Scan for the cell matching the given text and deliver its (X, Y) coordinate at center. 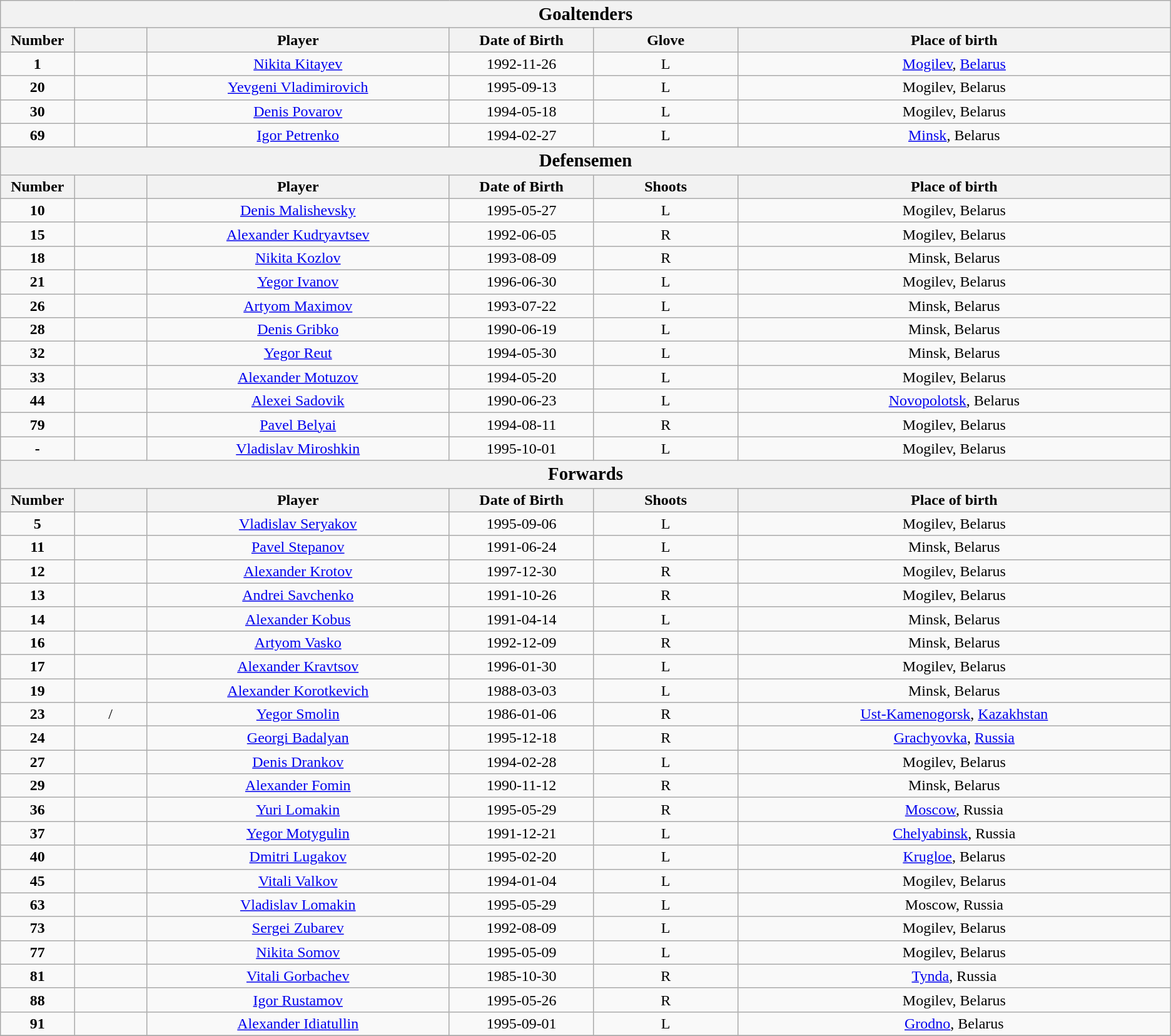
15 (38, 234)
1995-02-20 (522, 857)
1994-05-20 (522, 377)
1991-12-21 (522, 833)
1995-05-27 (522, 210)
23 (38, 714)
Denis Gribko (298, 330)
1995-09-06 (522, 524)
1988-03-03 (522, 690)
Alexander Idiatullin (298, 1023)
- (38, 449)
13 (38, 595)
40 (38, 857)
1995-12-18 (522, 738)
Alexander Kudryavtsev (298, 234)
Denis Malishevsky (298, 210)
28 (38, 330)
Yevgeni Vladimirovich (298, 88)
Yuri Lomakin (298, 810)
Tynda, Russia (954, 976)
63 (38, 905)
21 (38, 282)
Artyom Maximov (298, 306)
Yegor Ivanov (298, 282)
1992-11-26 (522, 64)
44 (38, 401)
Forwards (585, 474)
Grodno, Belarus (954, 1023)
1992-12-09 (522, 642)
33 (38, 377)
32 (38, 353)
1994-02-28 (522, 762)
Nikita Somov (298, 952)
1992-06-05 (522, 234)
1997-12-30 (522, 571)
36 (38, 810)
Pavel Belyai (298, 425)
Vitali Gorbachev (298, 976)
69 (38, 135)
1995-09-01 (522, 1023)
1995-05-26 (522, 1000)
Andrei Savchenko (298, 595)
14 (38, 619)
88 (38, 1000)
1985-10-30 (522, 976)
Grachyovka, Russia (954, 738)
1991-06-24 (522, 547)
73 (38, 928)
1994-02-27 (522, 135)
16 (38, 642)
1991-04-14 (522, 619)
1990-06-19 (522, 330)
77 (38, 952)
1995-09-13 (522, 88)
1996-06-30 (522, 282)
Georgi Badalyan (298, 738)
Alexander Krotov (298, 571)
Yegor Motygulin (298, 833)
1991-10-26 (522, 595)
Denis Povarov (298, 111)
1993-07-22 (522, 306)
26 (38, 306)
81 (38, 976)
12 (38, 571)
Denis Drankov (298, 762)
Alexei Sadovik (298, 401)
1994-08-11 (522, 425)
Alexander Motuzov (298, 377)
Artyom Vasko (298, 642)
Ust-Kamenogorsk, Kazakhstan (954, 714)
Sergei Zubarev (298, 928)
79 (38, 425)
91 (38, 1023)
1994-05-30 (522, 353)
37 (38, 833)
45 (38, 881)
Vladislav Seryakov (298, 524)
Yegor Reut (298, 353)
27 (38, 762)
1996-01-30 (522, 666)
30 (38, 111)
1994-05-18 (522, 111)
1 (38, 64)
Igor Petrenko (298, 135)
24 (38, 738)
17 (38, 666)
1995-10-01 (522, 449)
29 (38, 786)
1992-08-09 (522, 928)
18 (38, 258)
11 (38, 547)
Vladislav Lomakin (298, 905)
Chelyabinsk, Russia (954, 833)
20 (38, 88)
Defensemen (585, 161)
Goaltenders (585, 14)
Dmitri Lugakov (298, 857)
Alexander Kobus (298, 619)
19 (38, 690)
1995-05-09 (522, 952)
Novopolotsk, Belarus (954, 401)
1993-08-09 (522, 258)
Glove (666, 40)
Alexander Fomin (298, 786)
1990-11-12 (522, 786)
Yegor Smolin (298, 714)
Nikita Kozlov (298, 258)
Alexander Korotkevich (298, 690)
1986-01-06 (522, 714)
Nikita Kitayev (298, 64)
/ (110, 714)
Vitali Valkov (298, 881)
10 (38, 210)
Pavel Stepanov (298, 547)
5 (38, 524)
Vladislav Miroshkin (298, 449)
1994-01-04 (522, 881)
Krugloe, Belarus (954, 857)
1990-06-23 (522, 401)
Igor Rustamov (298, 1000)
Alexander Kravtsov (298, 666)
